Pinpoint the cell where the given text exists, returning its (X, Y) midpoint coordinate. 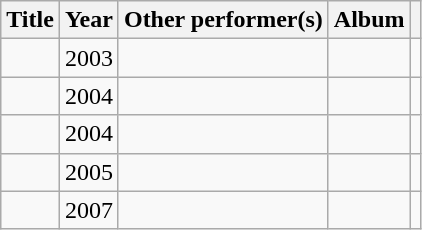
Year (88, 20)
Title (30, 20)
2007 (88, 210)
Other performer(s) (223, 20)
2005 (88, 172)
Album (369, 20)
2003 (88, 58)
